Find where the given text appears and provide that cell's center as (x, y) coordinate. 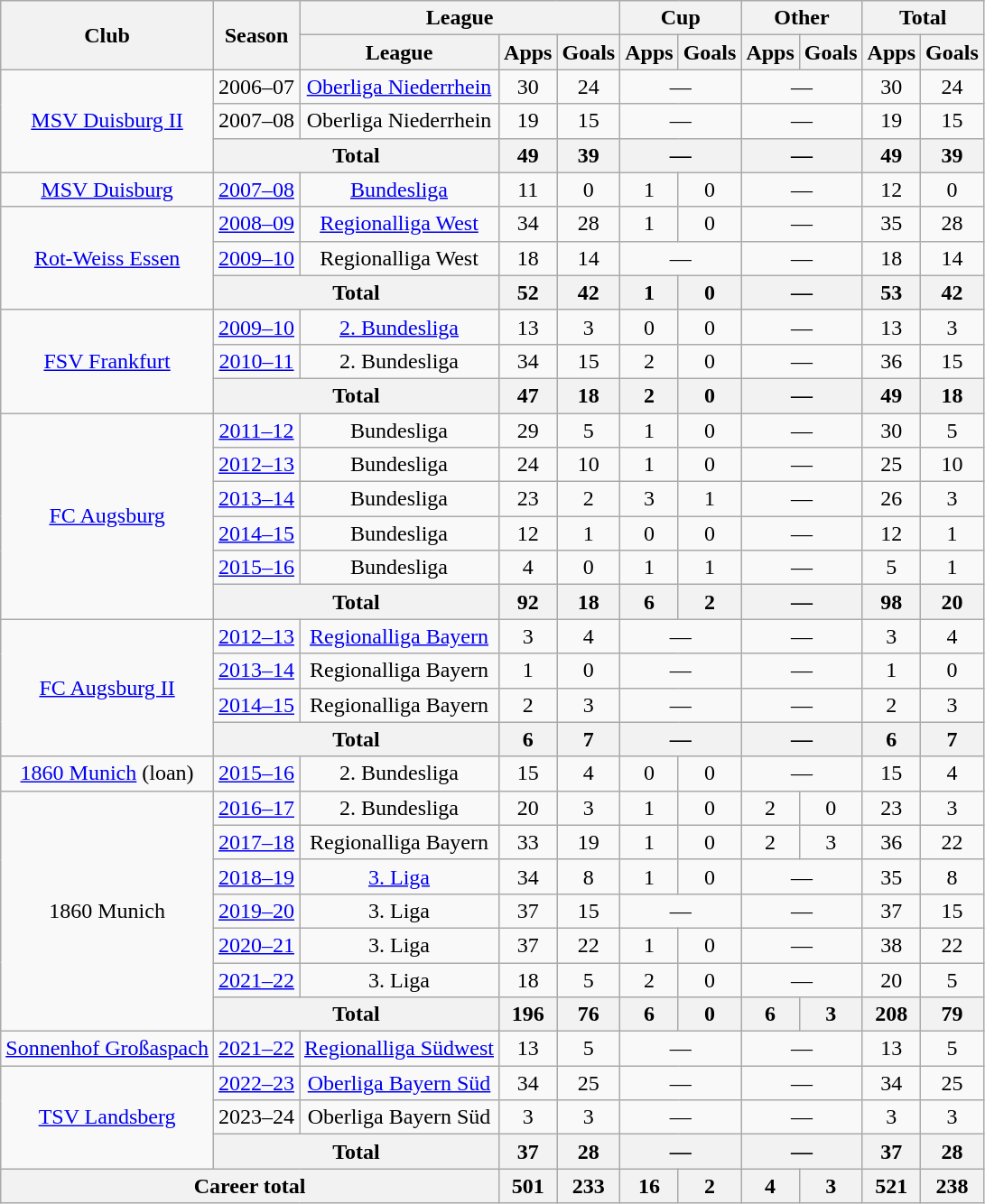
MSV Duisburg II (107, 121)
Season (256, 35)
52 (528, 292)
Sonnenhof Großaspach (107, 1049)
38 (891, 945)
Other (802, 18)
11 (528, 190)
1860 Munich (loan) (107, 773)
2018–19 (256, 876)
FC Augsburg II (107, 688)
Rot-Weiss Essen (107, 258)
238 (952, 1186)
47 (528, 395)
33 (528, 842)
2016–17 (256, 808)
FC Augsburg (107, 516)
Regionalliga Südwest (399, 1049)
16 (649, 1186)
2022–23 (256, 1083)
Club (107, 35)
26 (891, 499)
2011–12 (256, 431)
2017–18 (256, 842)
53 (891, 292)
2019–20 (256, 911)
1860 Munich (107, 911)
2006–07 (256, 87)
92 (528, 602)
MSV Duisburg (107, 190)
2008–09 (256, 224)
98 (891, 602)
2010–11 (256, 361)
208 (891, 1014)
TSV Landsberg (107, 1117)
FSV Frankfurt (107, 361)
196 (528, 1014)
501 (528, 1186)
Career total (250, 1186)
79 (952, 1014)
2020–21 (256, 945)
521 (891, 1186)
233 (589, 1186)
Cup (681, 18)
2023–24 (256, 1117)
29 (528, 431)
76 (589, 1014)
